Capture the cell that displays the provided text and extract its (X, Y) central coordinate. 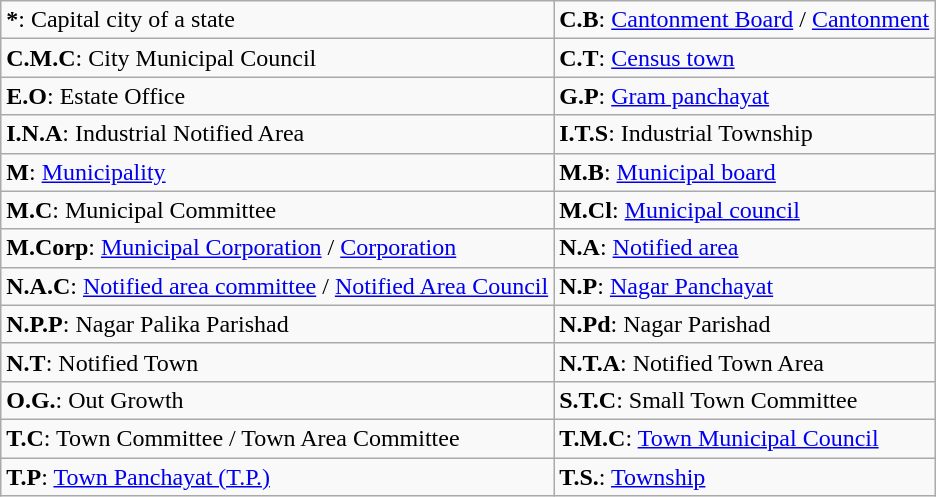
N.T: Notified Town (278, 362)
M: Municipality (278, 172)
C.T: Census town (744, 58)
N.P.P: Nagar Palika Parishad (278, 324)
S.T.C: Small Town Committee (744, 400)
N.P: Nagar Panchayat (744, 286)
C.M.C: City Municipal Council (278, 58)
M.Cl: Municipal council (744, 210)
T.M.C: Town Municipal Council (744, 438)
N.A.C: Notified area committee / Notified Area Council (278, 286)
*: Capital city of a state (278, 20)
M.Corp: Municipal Corporation / Corporation (278, 248)
I.T.S: Industrial Township (744, 134)
M.C: Municipal Committee (278, 210)
N.A: Notified area (744, 248)
I.N.A: Industrial Notified Area (278, 134)
M.B: Municipal board (744, 172)
E.O: Estate Office (278, 96)
O.G.: Out Growth (278, 400)
N.Pd: Nagar Parishad (744, 324)
T.S.: Township (744, 477)
C.B: Cantonment Board / Cantonment (744, 20)
T.C: Town Committee / Town Area Committee (278, 438)
G.P: Gram panchayat (744, 96)
T.P: Town Panchayat (T.P.) (278, 477)
N.T.A: Notified Town Area (744, 362)
